Determine the [X, Y] coordinate at the center of the cell enclosing the given text.  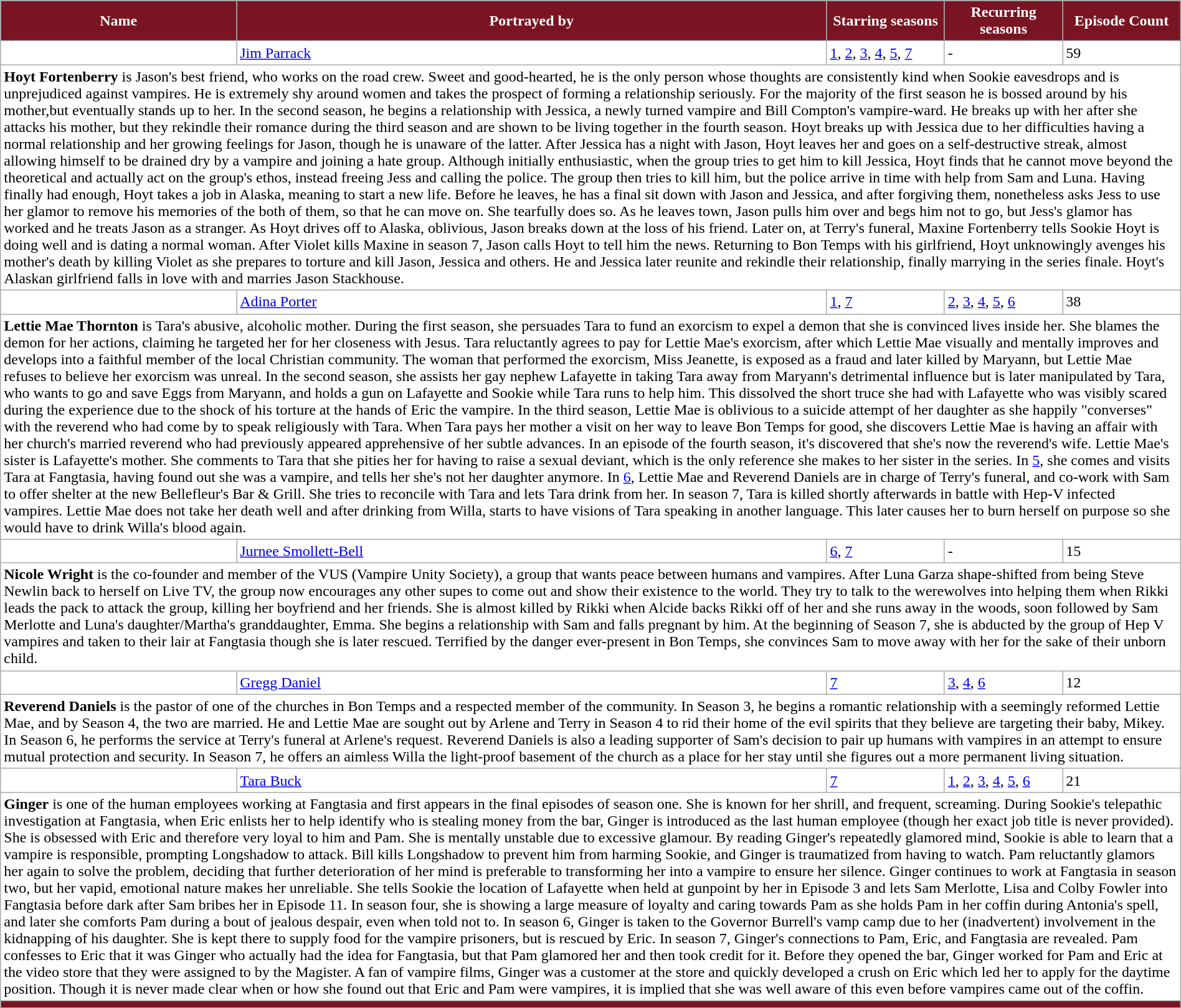
1, 2, 3, 4, 5, 6 [1003, 780]
12 [1121, 682]
Recurring seasons [1003, 21]
Jim Parrack [532, 53]
2, 3, 4, 5, 6 [1003, 302]
15 [1121, 551]
Gregg Daniel [532, 682]
6, 7 [886, 551]
3, 4, 6 [1003, 682]
Portrayed by [532, 21]
Tara Buck [532, 780]
Episode Count [1121, 21]
21 [1121, 780]
Jurnee Smollett-Bell [532, 551]
Adina Porter [532, 302]
Starring seasons [886, 21]
1, 7 [886, 302]
59 [1121, 53]
38 [1121, 302]
1, 2, 3, 4, 5, 7 [886, 53]
Name [118, 21]
